Find where the given text appears and provide that cell's center as [X, Y] coordinate. 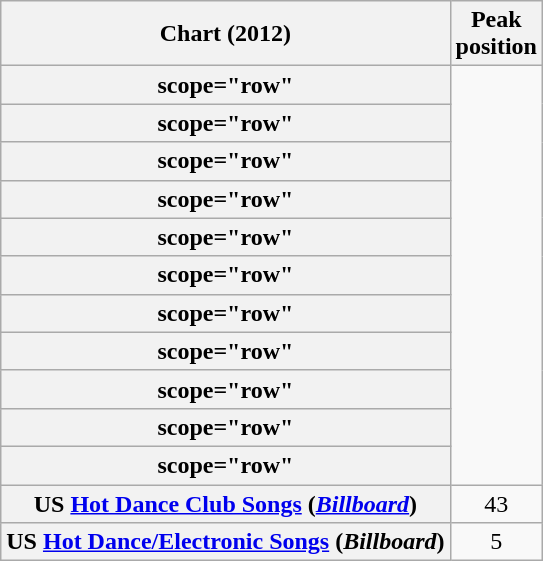
US Hot Dance/Electronic Songs (Billboard) [226, 542]
Chart (2012) [226, 34]
Peakposition [496, 34]
5 [496, 542]
US Hot Dance Club Songs (Billboard) [226, 503]
43 [496, 503]
